Search for the cell housing the specified text and yield its (x, y) center coordinate. 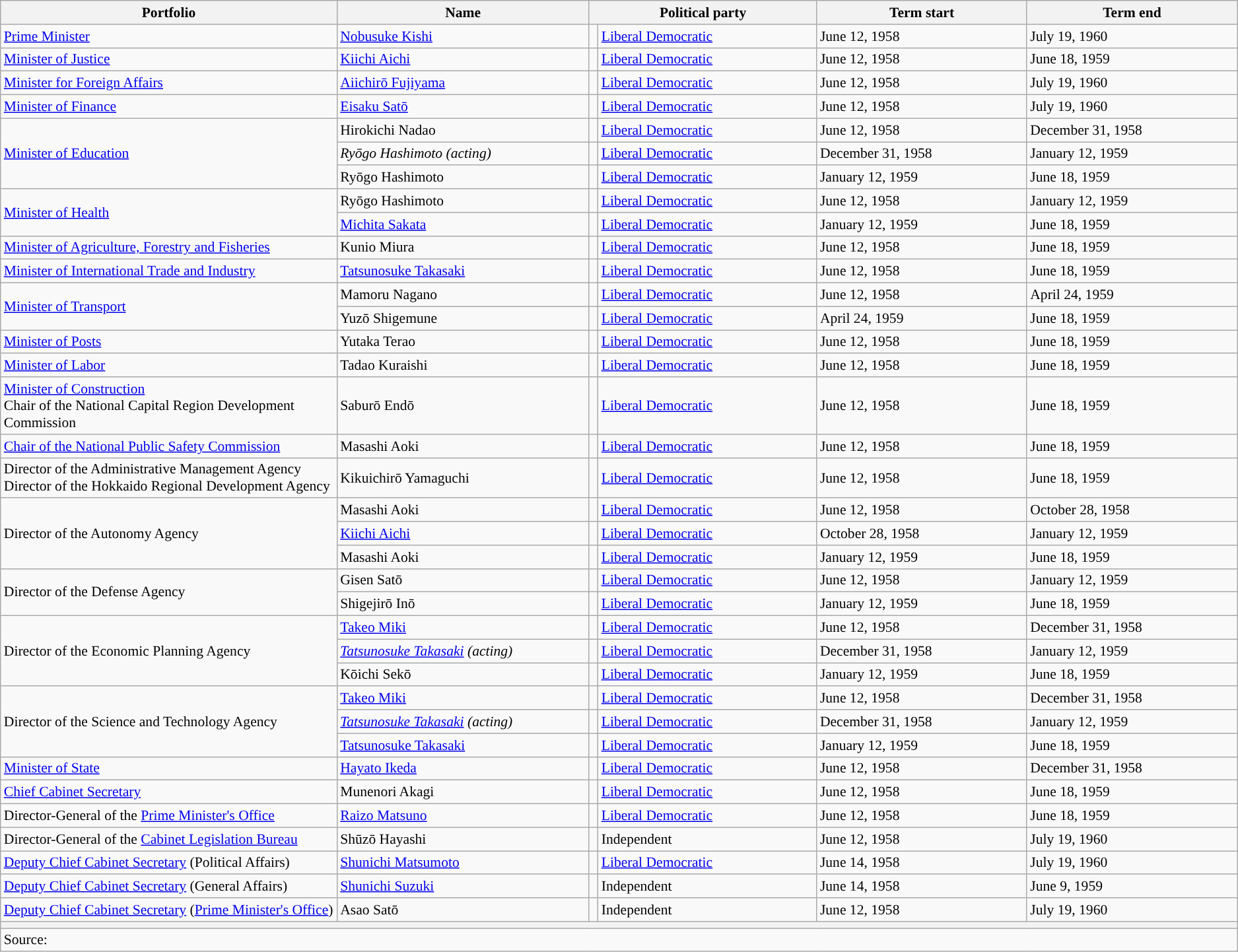
Minister of Finance (169, 107)
Eisaku Satō (463, 107)
Mamoru Nagano (463, 295)
Ryōgo Hashimoto (acting) (463, 154)
Minister for Foreign Affairs (169, 83)
Yuzō Shigemune (463, 318)
Term end (1132, 13)
Minister of Labor (169, 366)
Director of the Economic Planning Agency (169, 651)
Kōichi Sekō (463, 675)
Munenori Akagi (463, 792)
Director of the Autonomy Agency (169, 533)
Minister of Agriculture, Forestry and Fisheries (169, 248)
June 9, 1959 (1132, 887)
Deputy Chief Cabinet Secretary (Prime Minister's Office) (169, 910)
Raizo Matsuno (463, 816)
Hayato Ikeda (463, 768)
Source: (619, 940)
Chair of the National Public Safety Commission (169, 446)
Hirokichi Nadao (463, 130)
Shunichi Suzuki (463, 887)
Minister of State (169, 768)
Political party (703, 13)
Deputy Chief Cabinet Secretary (Political Affairs) (169, 863)
Saburō Endō (463, 405)
Tadao Kuraishi (463, 366)
Yutaka Terao (463, 342)
Michita Sakata (463, 224)
Deputy Chief Cabinet Secretary (General Affairs) (169, 887)
Director-General of the Cabinet Legislation Bureau (169, 839)
Minister of Education (169, 153)
Prime Minister (169, 36)
Shigejirō Inō (463, 604)
Name (463, 13)
Kikuichirō Yamaguchi (463, 478)
Minister of ConstructionChair of the National Capital Region Development Commission (169, 405)
Minister of Transport (169, 306)
Director-General of the Prime Minister's Office (169, 816)
Kunio Miura (463, 248)
Shūzō Hayashi (463, 839)
Term start (922, 13)
Director of the Science and Technology Agency (169, 722)
Minister of Posts (169, 342)
Aiichirō Fujiyama (463, 83)
Minister of Health (169, 213)
Chief Cabinet Secretary (169, 792)
Asao Satō (463, 910)
Director of the Defense Agency (169, 592)
Nobusuke Kishi (463, 36)
Director of the Administrative Management AgencyDirector of the Hokkaido Regional Development Agency (169, 478)
Minister of International Trade and Industry (169, 271)
Minister of Justice (169, 59)
Shunichi Matsumoto (463, 863)
Gisen Satō (463, 580)
Portfolio (169, 13)
